Find where the given text appears and provide that cell's center as (X, Y) coordinate. 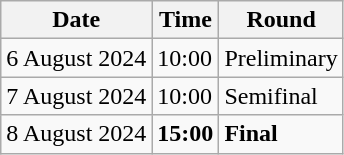
7 August 2024 (76, 96)
Round (281, 20)
Date (76, 20)
Preliminary (281, 58)
Final (281, 134)
8 August 2024 (76, 134)
Time (186, 20)
6 August 2024 (76, 58)
Semifinal (281, 96)
15:00 (186, 134)
